Pinpoint the cell where the given text exists, returning its [X, Y] midpoint coordinate. 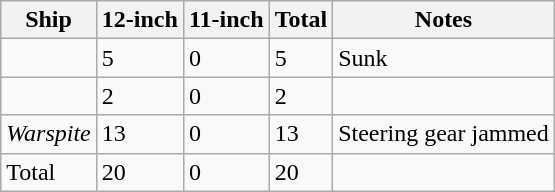
12-inch [140, 20]
11-inch [226, 20]
Notes [444, 20]
Sunk [444, 58]
Steering gear jammed [444, 134]
Ship [49, 20]
Warspite [49, 134]
